Pinpoint the cell where the given text exists, returning its [x, y] midpoint coordinate. 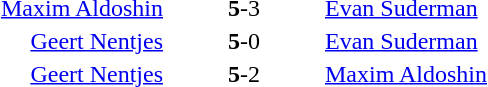
5-0 [244, 41]
